Scan for the cell matching the given text and deliver its [X, Y] coordinate at center. 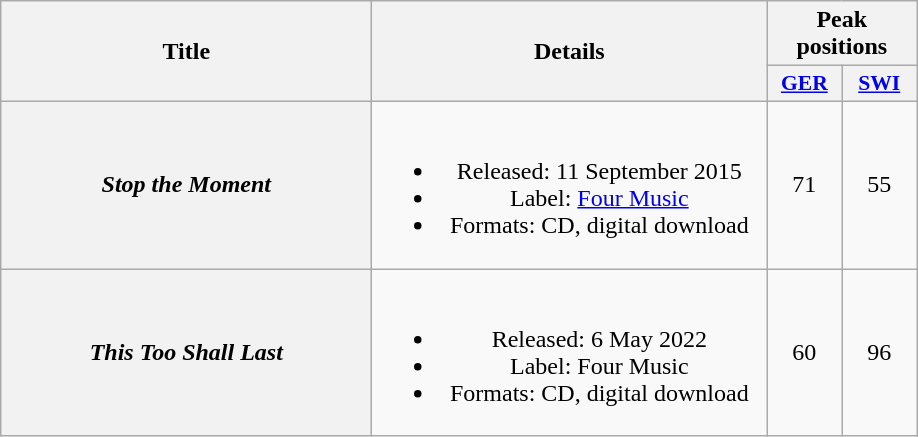
Stop the Moment [186, 184]
60 [804, 352]
Title [186, 52]
Peak positions [842, 34]
55 [880, 184]
Released: 6 May 2022Label: Four MusicFormats: CD, digital download [570, 352]
This Too Shall Last [186, 352]
71 [804, 184]
Released: 11 September 2015Label: Four MusicFormats: CD, digital download [570, 184]
SWI [880, 84]
GER [804, 84]
96 [880, 352]
Details [570, 52]
